Capture the cell that displays the provided text and extract its [x, y] central coordinate. 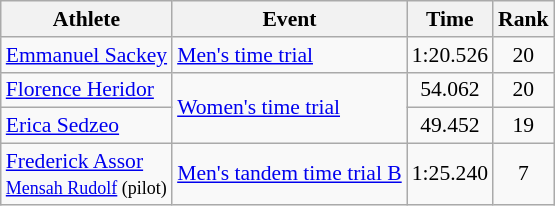
Emmanuel Sackey [86, 55]
Rank [524, 19]
Women's time trial [290, 108]
Time [450, 19]
Men's tandem time trial B [290, 174]
Frederick AssorMensah Rudolf (pilot) [86, 174]
19 [524, 126]
1:20.526 [450, 55]
Men's time trial [290, 55]
Erica Sedzeo [86, 126]
Florence Heridor [86, 90]
Athlete [86, 19]
Event [290, 19]
7 [524, 174]
54.062 [450, 90]
49.452 [450, 126]
1:25.240 [450, 174]
